Scan for the cell matching the given text and deliver its [x, y] coordinate at center. 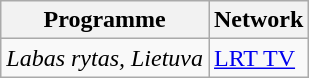
Programme [105, 20]
Network [258, 20]
Labas rytas, Lietuva [105, 58]
LRT TV [258, 58]
